Pinpoint the cell where the given text exists, returning its (X, Y) midpoint coordinate. 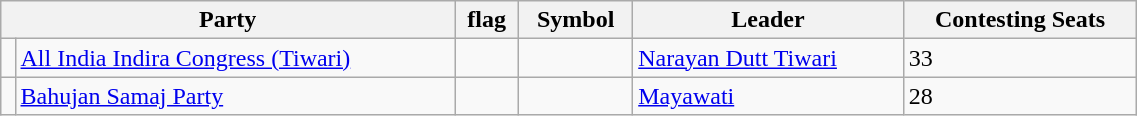
flag (487, 20)
33 (1020, 58)
Bahujan Samaj Party (235, 96)
Leader (768, 20)
Contesting Seats (1020, 20)
Mayawati (768, 96)
28 (1020, 96)
Party (228, 20)
All India Indira Congress (Tiwari) (235, 58)
Symbol (576, 20)
Narayan Dutt Tiwari (768, 58)
